Scan for the cell matching the given text and deliver its (X, Y) coordinate at center. 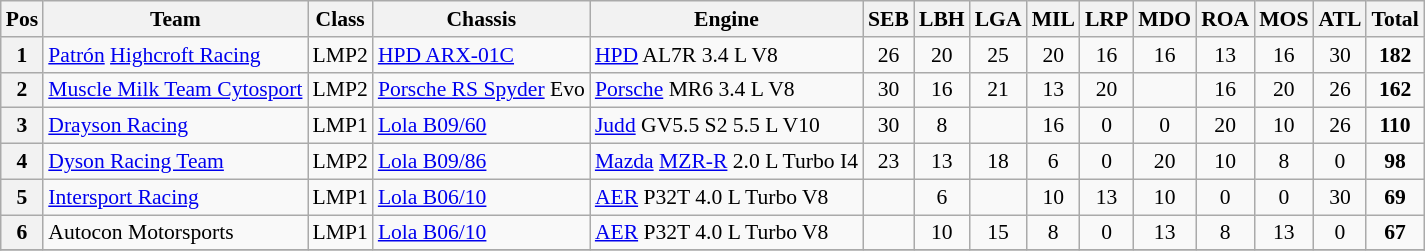
3 (22, 126)
18 (998, 162)
Team (175, 19)
98 (1394, 162)
5 (22, 197)
Pos (22, 19)
Autocon Motorsports (175, 233)
Muscle Milk Team Cytosport (175, 90)
182 (1394, 55)
Drayson Racing (175, 126)
4 (22, 162)
LBH (942, 19)
Judd GV5.5 S2 5.5 L V10 (726, 126)
25 (998, 55)
Dyson Racing Team (175, 162)
23 (888, 162)
MDO (1164, 19)
Total (1394, 19)
110 (1394, 126)
Intersport Racing (175, 197)
21 (998, 90)
2 (22, 90)
Chassis (482, 19)
ATL (1340, 19)
Lola B09/86 (482, 162)
HPD AL7R 3.4 L V8 (726, 55)
69 (1394, 197)
Engine (726, 19)
LGA (998, 19)
Patrón Highcroft Racing (175, 55)
HPD ARX-01C (482, 55)
1 (22, 55)
SEB (888, 19)
Lola B09/60 (482, 126)
67 (1394, 233)
MIL (1054, 19)
MOS (1284, 19)
15 (998, 233)
162 (1394, 90)
ROA (1225, 19)
Porsche MR6 3.4 L V8 (726, 90)
LRP (1106, 19)
Porsche RS Spyder Evo (482, 90)
Class (340, 19)
Mazda MZR-R 2.0 L Turbo I4 (726, 162)
